Extract the (X, Y) coordinate from the center of the cell holding the provided text.  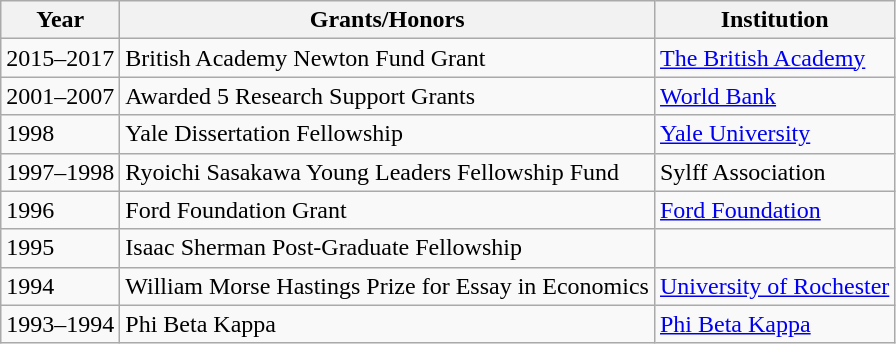
Ford Foundation (774, 210)
Year (60, 20)
1993–1994 (60, 324)
Sylff Association (774, 172)
1997–1998 (60, 172)
Institution (774, 20)
The British Academy (774, 58)
Ryoichi Sasakawa Young Leaders Fellowship Fund (388, 172)
1994 (60, 286)
Ford Foundation Grant (388, 210)
William Morse Hastings Prize for Essay in Economics (388, 286)
Grants/Honors (388, 20)
1995 (60, 248)
2015–2017 (60, 58)
1998 (60, 134)
Awarded 5 Research Support Grants (388, 96)
Yale Dissertation Fellowship (388, 134)
University of Rochester (774, 286)
Isaac Sherman Post-Graduate Fellowship (388, 248)
World Bank (774, 96)
British Academy Newton Fund Grant (388, 58)
2001–2007 (60, 96)
1996 (60, 210)
Yale University (774, 134)
